Capture the cell that displays the provided text and extract its (x, y) central coordinate. 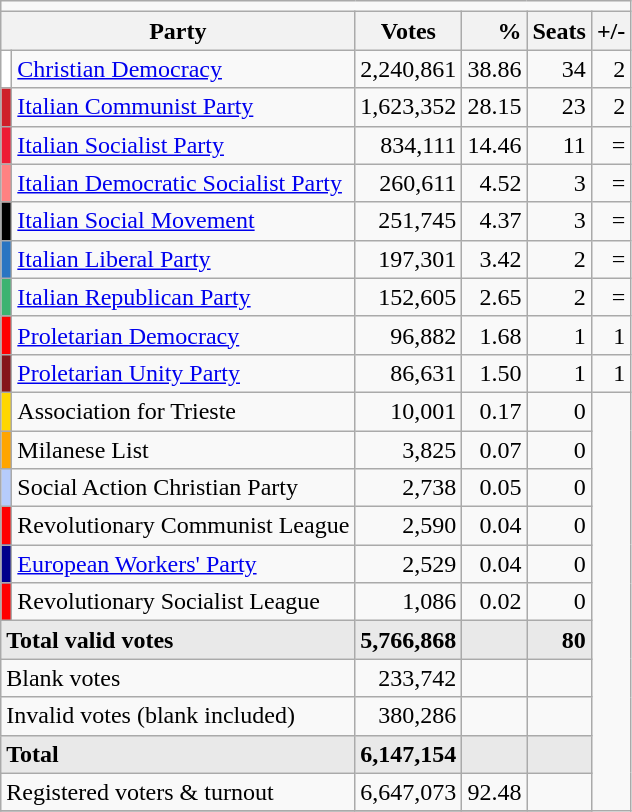
34 (559, 69)
Blank votes (178, 678)
197,301 (408, 259)
2,738 (408, 488)
Total valid votes (178, 640)
Italian Liberal Party (184, 259)
Italian Democratic Socialist Party (184, 183)
Seats (559, 31)
Italian Republican Party (184, 297)
% (494, 31)
Social Action Christian Party (184, 488)
European Workers' Party (184, 564)
1,086 (408, 602)
Italian Social Movement (184, 221)
86,631 (408, 373)
Votes (408, 31)
2,240,861 (408, 69)
Milanese List (184, 449)
0.02 (494, 602)
5,766,868 (408, 640)
380,286 (408, 716)
Italian Socialist Party (184, 145)
Association for Trieste (184, 411)
Revolutionary Socialist League (184, 602)
0.05 (494, 488)
3,825 (408, 449)
251,745 (408, 221)
11 (559, 145)
Proletarian Unity Party (184, 373)
0.07 (494, 449)
1.68 (494, 335)
2.65 (494, 297)
1.50 (494, 373)
233,742 (408, 678)
96,882 (408, 335)
260,611 (408, 183)
23 (559, 107)
Proletarian Democracy (184, 335)
2,590 (408, 526)
Christian Democracy (184, 69)
10,001 (408, 411)
0.17 (494, 411)
14.46 (494, 145)
92.48 (494, 792)
28.15 (494, 107)
1,623,352 (408, 107)
3.42 (494, 259)
Italian Communist Party (184, 107)
834,111 (408, 145)
Revolutionary Communist League (184, 526)
4.37 (494, 221)
Registered voters & turnout (178, 792)
6,647,073 (408, 792)
Invalid votes (blank included) (178, 716)
38.86 (494, 69)
Total (178, 754)
Party (178, 31)
152,605 (408, 297)
+/- (610, 31)
80 (559, 640)
4.52 (494, 183)
2,529 (408, 564)
6,147,154 (408, 754)
